From the cell containing the given text, extract its center point as [x, y] coordinate. 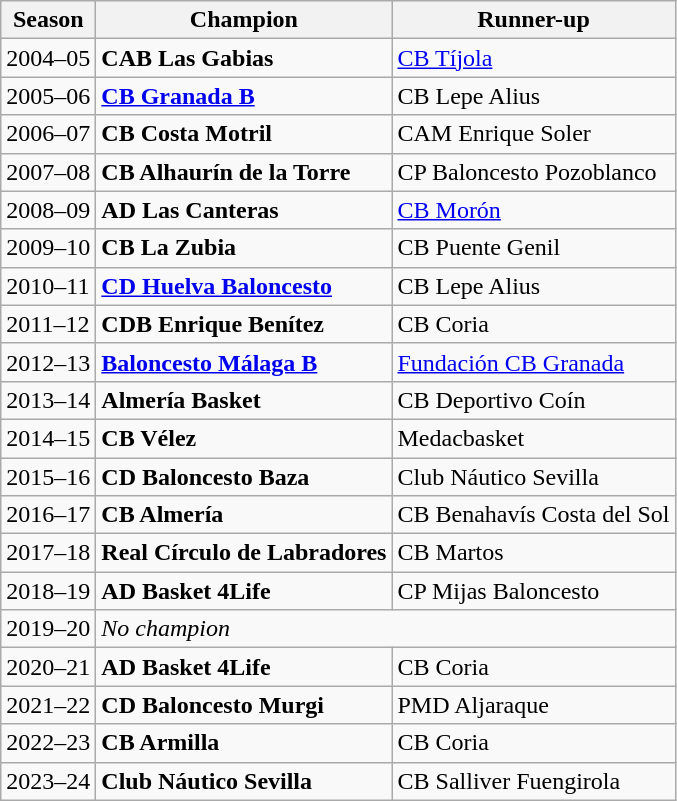
CD Huelva Baloncesto [244, 286]
2006–07 [48, 134]
CD Baloncesto Baza [244, 477]
Season [48, 20]
Real Círculo de Labradores [244, 553]
2015–16 [48, 477]
2022–23 [48, 743]
Fundación CB Granada [534, 362]
2021–22 [48, 705]
AD Las Canteras [244, 210]
PMD Aljaraque [534, 705]
2007–08 [48, 172]
Almería Basket [244, 400]
2018–19 [48, 591]
Runner-up [534, 20]
CD Baloncesto Murgi [244, 705]
2010–11 [48, 286]
CB Tíjola [534, 58]
CB Alhaurín de la Torre [244, 172]
2011–12 [48, 324]
CP Baloncesto Pozoblanco [534, 172]
CB Puente Genil [534, 248]
2020–21 [48, 667]
CB Salliver Fuengirola [534, 781]
CB Benahavís Costa del Sol [534, 515]
CB Armilla [244, 743]
CB Almería [244, 515]
CB Vélez [244, 438]
2004–05 [48, 58]
Champion [244, 20]
CB La Zubia [244, 248]
2013–14 [48, 400]
2012–13 [48, 362]
CAB Las Gabias [244, 58]
CAM Enrique Soler [534, 134]
CB Deportivo Coín [534, 400]
CB Martos [534, 553]
2014–15 [48, 438]
Medacbasket [534, 438]
CP Mijas Baloncesto [534, 591]
2005–06 [48, 96]
2009–10 [48, 248]
No champion [386, 629]
CB Granada B [244, 96]
2008–09 [48, 210]
2016–17 [48, 515]
CB Morón [534, 210]
2017–18 [48, 553]
2019–20 [48, 629]
2023–24 [48, 781]
Baloncesto Málaga B [244, 362]
CB Costa Motril [244, 134]
CDB Enrique Benítez [244, 324]
